Locate the cell with the specified text and output its (X, Y) center coordinate. 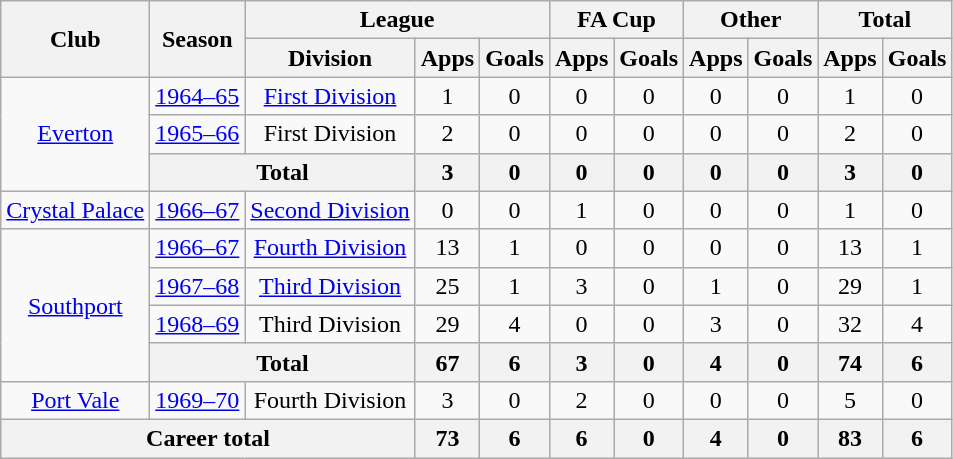
73 (447, 438)
Career total (208, 438)
Other (751, 20)
1968–69 (198, 324)
1967–68 (198, 286)
32 (850, 324)
League (398, 20)
FA Cup (616, 20)
Crystal Palace (76, 210)
1969–70 (198, 400)
Southport (76, 305)
67 (447, 362)
Second Division (330, 210)
1965–66 (198, 134)
Everton (76, 134)
Season (198, 39)
25 (447, 286)
5 (850, 400)
Division (330, 58)
Club (76, 39)
1964–65 (198, 96)
83 (850, 438)
Port Vale (76, 400)
74 (850, 362)
